For the text-containing cell, return its midpoint in [X, Y] coordinate format. 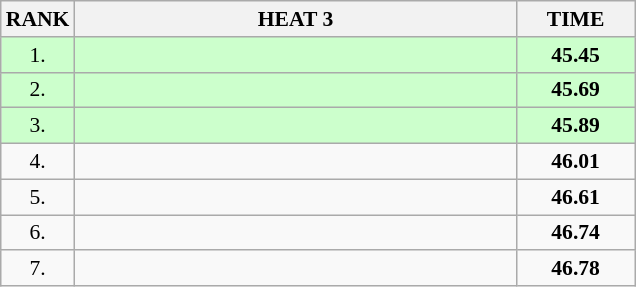
3. [38, 126]
HEAT 3 [295, 19]
TIME [576, 19]
45.69 [576, 90]
46.74 [576, 233]
46.78 [576, 269]
46.61 [576, 197]
5. [38, 197]
7. [38, 269]
6. [38, 233]
2. [38, 90]
45.89 [576, 126]
45.45 [576, 55]
4. [38, 162]
1. [38, 55]
RANK [38, 19]
46.01 [576, 162]
